Determine the (X, Y) coordinate at the center of the cell enclosing the given text.  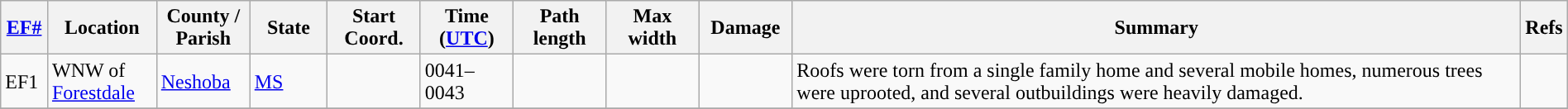
Damage (746, 28)
MS (289, 81)
0041–0043 (466, 81)
County / Parish (203, 28)
Path length (560, 28)
Max width (653, 28)
EF1 (25, 81)
State (289, 28)
Summary (1156, 28)
Refs (1544, 28)
Neshoba (203, 81)
Time (UTC) (466, 28)
Start Coord. (374, 28)
Location (102, 28)
Roofs were torn from a single family home and several mobile homes, numerous trees were uprooted, and several outbuildings were heavily damaged. (1156, 81)
WNW of Forestdale (102, 81)
EF# (25, 28)
